Determine the (x, y) coordinate at the center of the cell enclosing the given text.  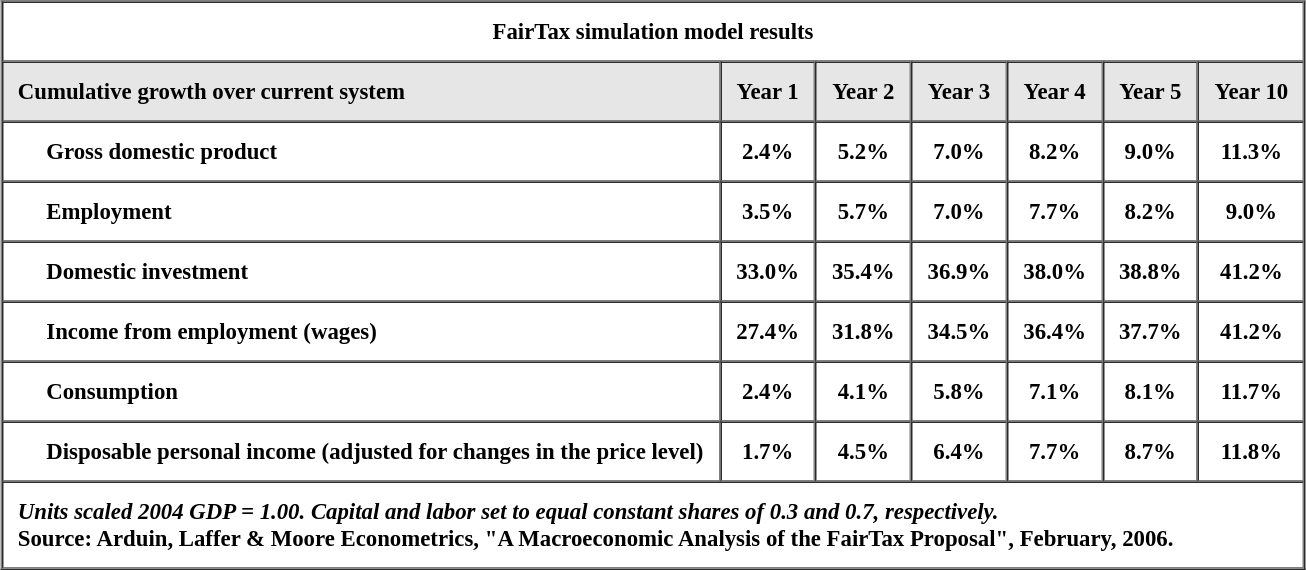
38.0% (1055, 272)
4.1% (863, 392)
Year 2 (863, 92)
Year 1 (768, 92)
36.4% (1055, 332)
Year 3 (959, 92)
7.1% (1055, 392)
11.7% (1252, 392)
Year 4 (1055, 92)
Cumulative growth over current system (360, 92)
11.3% (1252, 152)
3.5% (768, 212)
Income from employment (wages) (360, 332)
34.5% (959, 332)
38.8% (1150, 272)
5.7% (863, 212)
37.7% (1150, 332)
6.4% (959, 452)
FairTax simulation model results (652, 32)
31.8% (863, 332)
Domestic investment (360, 272)
11.8% (1252, 452)
Year 5 (1150, 92)
35.4% (863, 272)
36.9% (959, 272)
Gross domestic product (360, 152)
27.4% (768, 332)
8.1% (1150, 392)
8.7% (1150, 452)
Disposable personal income (adjusted for changes in the price level) (360, 452)
Employment (360, 212)
5.2% (863, 152)
1.7% (768, 452)
5.8% (959, 392)
Consumption (360, 392)
4.5% (863, 452)
33.0% (768, 272)
Year 10 (1252, 92)
